Output the (x, y) coordinate of the center of the cell containing the given text.  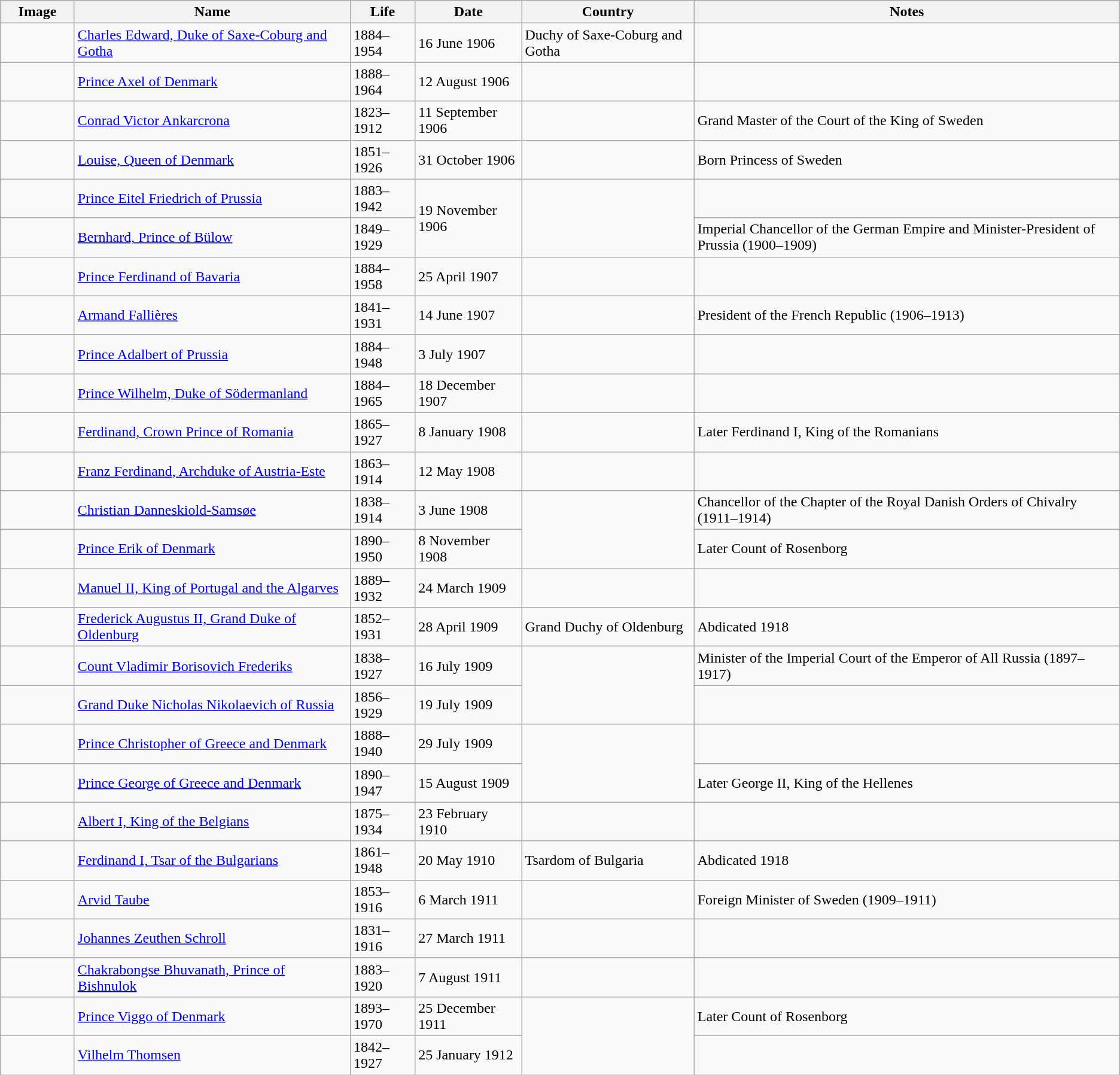
Prince Adalbert of Prussia (212, 354)
11 September 1906 (468, 121)
1883–1920 (382, 977)
1865–1927 (382, 432)
6 March 1911 (468, 899)
Charles Edward, Duke of Saxe-Coburg and Gotha (212, 43)
1875–1934 (382, 821)
Ferdinand, Crown Prince of Romania (212, 432)
1838–1914 (382, 510)
1888–1940 (382, 743)
Prince Axel of Denmark (212, 81)
1861–1948 (382, 861)
12 August 1906 (468, 81)
Chancellor of the Chapter of the Royal Danish Orders of Chivalry (1911–1914) (907, 510)
25 December 1911 (468, 1016)
Born Princess of Sweden (907, 159)
1883–1942 (382, 199)
Country (608, 12)
31 October 1906 (468, 159)
Armand Fallières (212, 315)
Grand Duke Nicholas Nikolaevich of Russia (212, 705)
Minister of the Imperial Court of the Emperor of All Russia (1897–1917) (907, 666)
Later Ferdinand I, King of the Romanians (907, 432)
Prince Erik of Denmark (212, 549)
Tsardom of Bulgaria (608, 861)
Later George II, King of the Hellenes (907, 783)
1863–1914 (382, 470)
Prince George of Greece and Denmark (212, 783)
Bernhard, Prince of Bülow (212, 237)
23 February 1910 (468, 821)
1890–1950 (382, 549)
1853–1916 (382, 899)
8 November 1908 (468, 549)
Ferdinand I, Tsar of the Bulgarians (212, 861)
7 August 1911 (468, 977)
1852–1931 (382, 627)
Prince Wilhelm, Duke of Södermanland (212, 393)
1851–1926 (382, 159)
Name (212, 12)
Image (38, 12)
3 July 1907 (468, 354)
Vilhelm Thomsen (212, 1055)
1884–1965 (382, 393)
President of the French Republic (1906–1913) (907, 315)
1884–1958 (382, 277)
1890–1947 (382, 783)
1884–1954 (382, 43)
Imperial Chancellor of the German Empire and Minister-President of Prussia (1900–1909) (907, 237)
25 January 1912 (468, 1055)
Manuel II, King of Portugal and the Algarves (212, 588)
Foreign Minister of Sweden (1909–1911) (907, 899)
18 December 1907 (468, 393)
1884–1948 (382, 354)
Life (382, 12)
Prince Christopher of Greece and Denmark (212, 743)
27 March 1911 (468, 939)
1888–1964 (382, 81)
Prince Eitel Friedrich of Prussia (212, 199)
Johannes Zeuthen Schroll (212, 939)
1893–1970 (382, 1016)
Christian Danneskiold-Samsøe (212, 510)
Count Vladimir Borisovich Frederiks (212, 666)
3 June 1908 (468, 510)
Grand Master of the Court of the King of Sweden (907, 121)
1856–1929 (382, 705)
Prince Viggo of Denmark (212, 1016)
Frederick Augustus II, Grand Duke of Oldenburg (212, 627)
Franz Ferdinand, Archduke of Austria-Este (212, 470)
19 July 1909 (468, 705)
Chakrabongse Bhuvanath, Prince of Bishnulok (212, 977)
19 November 1906 (468, 218)
1831–1916 (382, 939)
20 May 1910 (468, 861)
Date (468, 12)
Arvid Taube (212, 899)
Conrad Victor Ankarcrona (212, 121)
24 March 1909 (468, 588)
1849–1929 (382, 237)
14 June 1907 (468, 315)
Grand Duchy of Oldenburg (608, 627)
1838–1927 (382, 666)
1841–1931 (382, 315)
Notes (907, 12)
Prince Ferdinand of Bavaria (212, 277)
16 July 1909 (468, 666)
1889–1932 (382, 588)
25 April 1907 (468, 277)
Duchy of Saxe-Coburg and Gotha (608, 43)
16 June 1906 (468, 43)
12 May 1908 (468, 470)
Albert I, King of the Belgians (212, 821)
28 April 1909 (468, 627)
1842–1927 (382, 1055)
29 July 1909 (468, 743)
1823–1912 (382, 121)
8 January 1908 (468, 432)
15 August 1909 (468, 783)
Louise, Queen of Denmark (212, 159)
